For the text-containing cell, return its midpoint in [x, y] coordinate format. 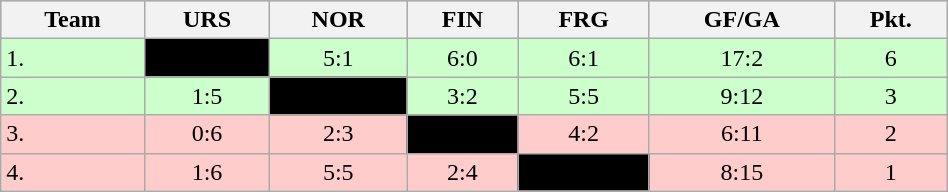
NOR [338, 20]
8:15 [742, 172]
3. [73, 134]
0:6 [207, 134]
6 [890, 58]
URS [207, 20]
2 [890, 134]
GF/GA [742, 20]
9:12 [742, 96]
5:1 [338, 58]
17:2 [742, 58]
1:6 [207, 172]
2. [73, 96]
4. [73, 172]
1 [890, 172]
2:4 [462, 172]
3:2 [462, 96]
6:11 [742, 134]
Team [73, 20]
1. [73, 58]
FRG [584, 20]
1:5 [207, 96]
6:0 [462, 58]
6:1 [584, 58]
4:2 [584, 134]
Pkt. [890, 20]
3 [890, 96]
FIN [462, 20]
2:3 [338, 134]
